Capture the cell that displays the provided text and extract its [X, Y] central coordinate. 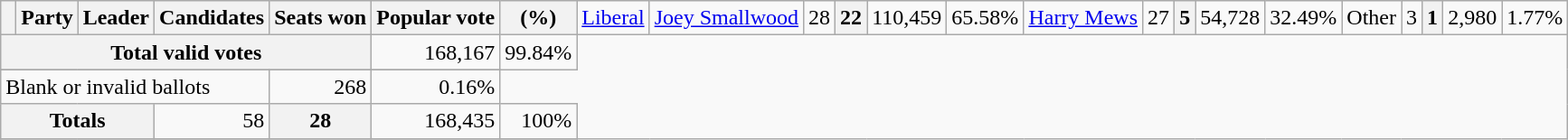
1 [1432, 18]
5 [1185, 18]
65.58% [986, 18]
168,167 [436, 52]
(%) [539, 18]
Harry Mews [1083, 18]
Party [47, 18]
Joey Smallwood [726, 18]
2,980 [1472, 18]
110,459 [907, 18]
0.16% [436, 87]
58 [212, 121]
99.84% [539, 52]
Leader [116, 18]
Liberal [613, 18]
Seats won [320, 18]
100% [539, 121]
Totals [78, 121]
3 [1412, 18]
Candidates [212, 18]
1.77% [1535, 18]
54,728 [1230, 18]
168,435 [436, 121]
22 [852, 18]
Total valid votes [186, 52]
32.49% [1304, 18]
Other [1372, 18]
27 [1159, 18]
Blank or invalid ballots [136, 87]
Popular vote [436, 18]
268 [320, 87]
